Find where the given text appears and provide that cell's center as [x, y] coordinate. 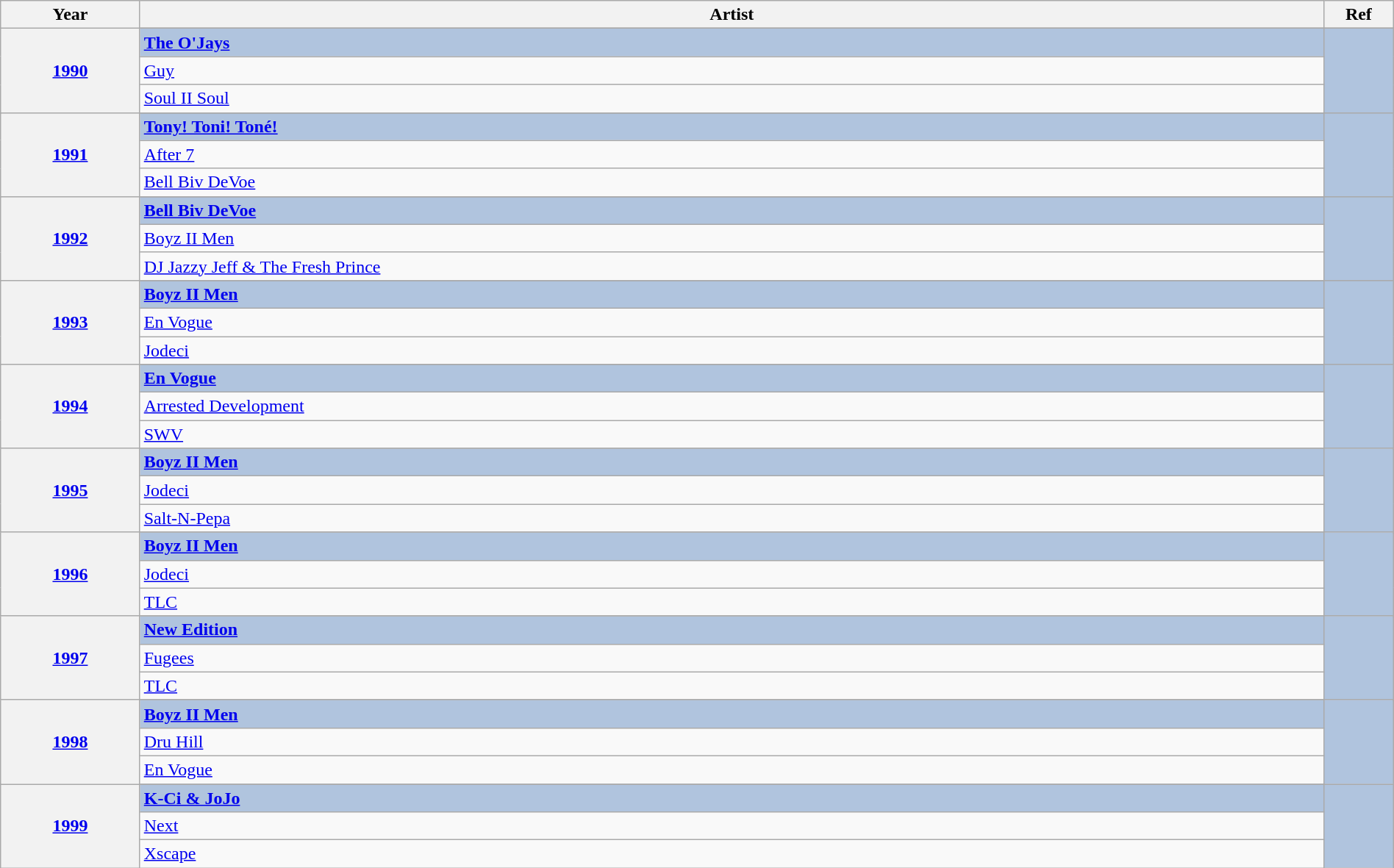
1990 [71, 71]
1998 [71, 742]
Salt-N-Pepa [732, 518]
Guy [732, 71]
K-Ci & JoJo [732, 797]
Xscape [732, 854]
The O'Jays [732, 43]
1992 [71, 238]
1994 [71, 406]
1997 [71, 658]
Artist [732, 15]
SWV [732, 434]
Arrested Development [732, 406]
New Edition [732, 630]
1999 [71, 825]
After 7 [732, 154]
Year [71, 15]
Ref [1359, 15]
1996 [71, 574]
1991 [71, 154]
Soul II Soul [732, 98]
DJ Jazzy Jeff & The Fresh Prince [732, 266]
Next [732, 826]
Tony! Toni! Toné! [732, 126]
Fugees [732, 658]
1995 [71, 490]
1993 [71, 322]
Dru Hill [732, 742]
